Extract the (X, Y) coordinate from the center of the cell holding the provided text.  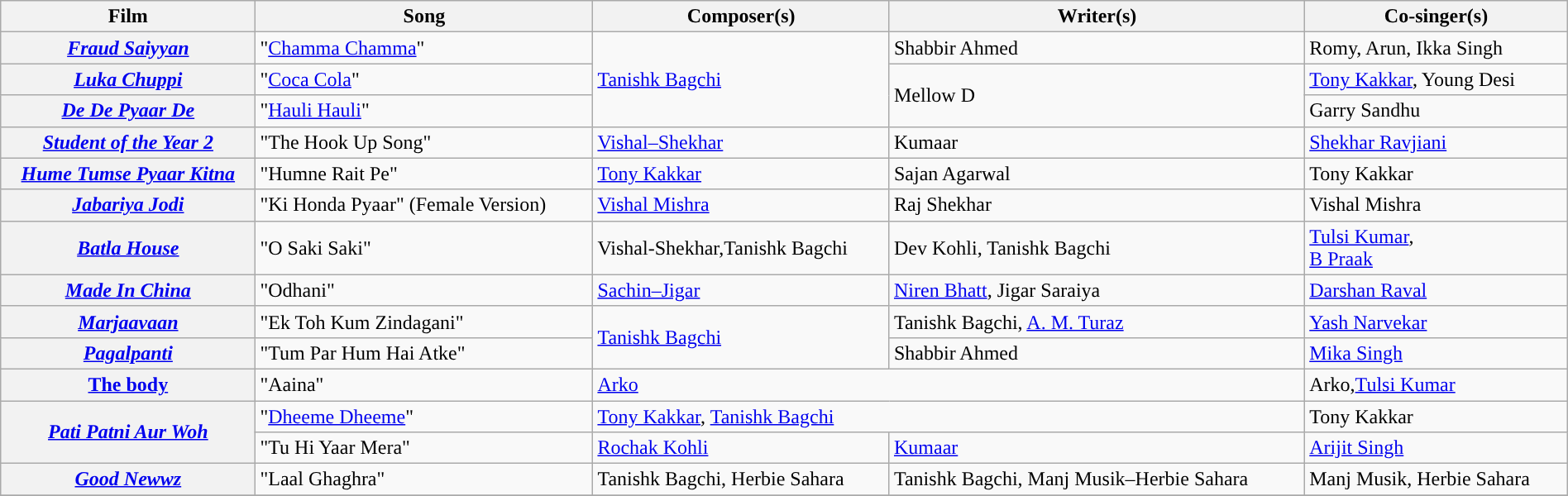
"Tum Par Hum Hai Atke" (424, 353)
Made In China (128, 290)
Song (424, 17)
Darshan Raval (1437, 290)
Luka Chuppi (128, 79)
"Humne Rait Pe" (424, 174)
Raj Shekhar (1097, 205)
De De Pyaar De (128, 111)
Jabariya Jodi (128, 205)
"Dheeme Dheeme" (424, 416)
Tony Kakkar, Tanishk Bagchi (949, 416)
"The Hook Up Song" (424, 142)
Arijit Singh (1437, 448)
The body (128, 384)
Romy, Arun, Ikka Singh (1437, 48)
"Ki Honda Pyaar" (Female Version) (424, 205)
Good Newwz (128, 479)
Pati Patni Aur Woh (128, 432)
"Chamma Chamma" (424, 48)
Writer(s) (1097, 17)
"O Saki Saki" (424, 248)
Marjaavaan (128, 322)
Sachin–Jigar (741, 290)
Mika Singh (1437, 353)
Shekhar Ravjiani (1437, 142)
Tony Kakkar, Young Desi (1437, 79)
Tanishk Bagchi, Manj Musik–Herbie Sahara (1097, 479)
"Laal Ghaghra" (424, 479)
Film (128, 17)
Student of the Year 2 (128, 142)
Yash Narvekar (1437, 322)
Tulsi Kumar,B Praak (1437, 248)
Mellow D (1097, 95)
Arko,Tulsi Kumar (1437, 384)
Batla House (128, 248)
Garry Sandhu (1437, 111)
Sajan Agarwal (1097, 174)
Arko (949, 384)
"Hauli Hauli" (424, 111)
Vishal–Shekhar (741, 142)
Pagalpanti (128, 353)
Niren Bhatt, Jigar Saraiya (1097, 290)
Manj Musik, Herbie Sahara (1437, 479)
Co-singer(s) (1437, 17)
"Tu Hi Yaar Mera" (424, 448)
Tanishk Bagchi, Herbie Sahara (741, 479)
"Odhani" (424, 290)
Tanishk Bagchi, A. M. Turaz (1097, 322)
Vishal-Shekhar,Tanishk Bagchi (741, 248)
Hume Tumse Pyaar Kitna (128, 174)
Composer(s) (741, 17)
Dev Kohli, Tanishk Bagchi (1097, 248)
Rochak Kohli (741, 448)
"Coca Cola" (424, 79)
"Ek Toh Kum Zindagani" (424, 322)
"Aaina" (424, 384)
Fraud Saiyyan (128, 48)
